Detect which cell encompasses the target text, then output its [x, y] center coordinate. 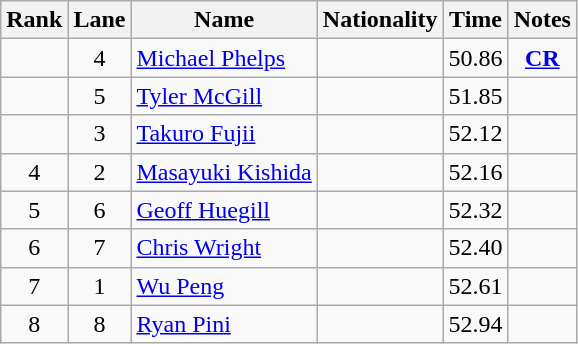
52.32 [476, 210]
CR [542, 58]
Geoff Huegill [224, 210]
Nationality [380, 20]
Wu Peng [224, 286]
Notes [542, 20]
Masayuki Kishida [224, 172]
Name [224, 20]
3 [100, 134]
52.16 [476, 172]
Time [476, 20]
1 [100, 286]
Chris Wright [224, 248]
Ryan Pini [224, 324]
2 [100, 172]
52.40 [476, 248]
Michael Phelps [224, 58]
52.61 [476, 286]
52.94 [476, 324]
51.85 [476, 96]
Takuro Fujii [224, 134]
Rank [34, 20]
Tyler McGill [224, 96]
52.12 [476, 134]
Lane [100, 20]
50.86 [476, 58]
